Detect which cell encompasses the target text, then output its (X, Y) center coordinate. 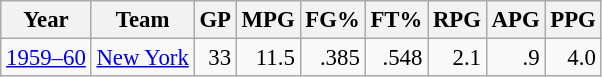
GP (215, 20)
.385 (332, 58)
11.5 (268, 58)
PPG (573, 20)
MPG (268, 20)
APG (516, 20)
.9 (516, 58)
33 (215, 58)
FT% (396, 20)
1959–60 (46, 58)
.548 (396, 58)
RPG (458, 20)
Team (142, 20)
FG% (332, 20)
Year (46, 20)
4.0 (573, 58)
2.1 (458, 58)
New York (142, 58)
